Provide the (x, y) coordinate of the cell's center where the given text is located.  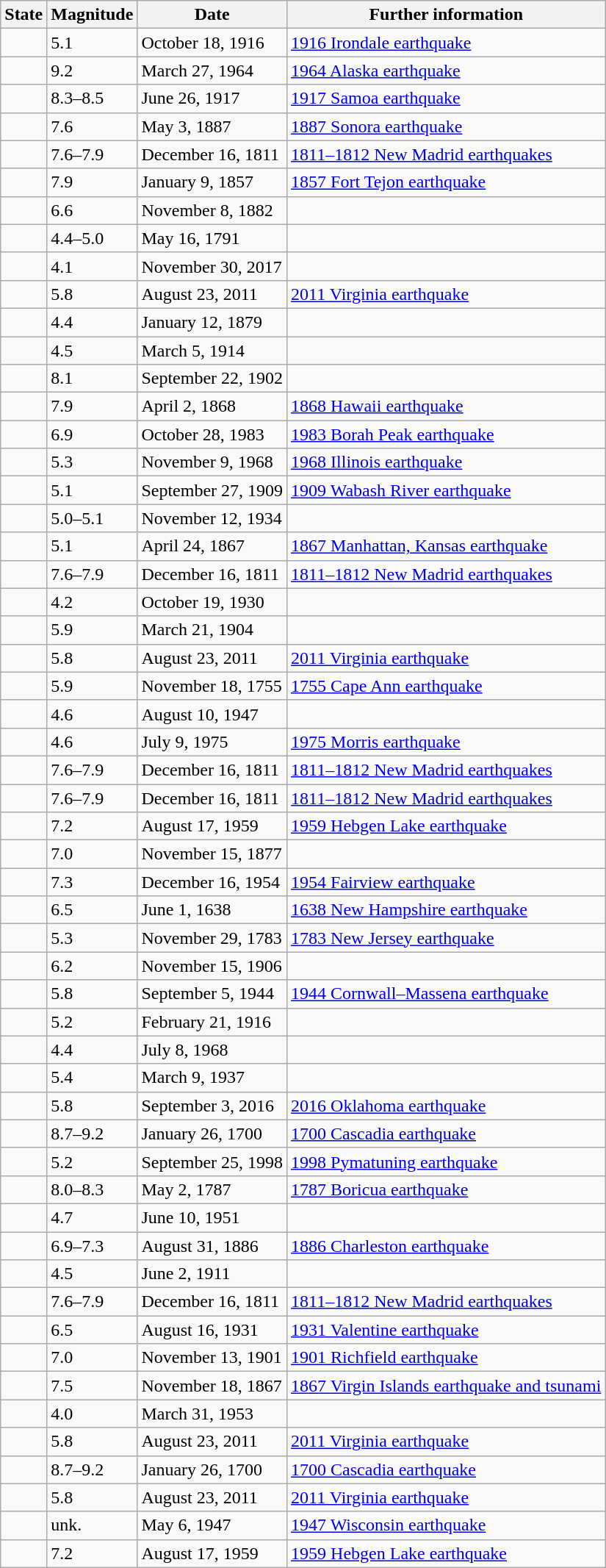
Further information (447, 15)
1916 Irondale earthquake (447, 43)
March 9, 1937 (212, 1078)
1755 Cape Ann earthquake (447, 686)
May 2, 1787 (212, 1189)
June 2, 1911 (212, 1274)
8.0–8.3 (93, 1189)
April 2, 1868 (212, 407)
October 28, 1983 (212, 434)
November 8, 1882 (212, 210)
June 10, 1951 (212, 1217)
October 19, 1930 (212, 602)
September 25, 1998 (212, 1161)
May 16, 1791 (212, 238)
1983 Borah Peak earthquake (447, 434)
Date (212, 15)
6.9 (93, 434)
March 27, 1964 (212, 71)
November 15, 1906 (212, 966)
1947 Wisconsin earthquake (447, 1525)
June 1, 1638 (212, 910)
1964 Alaska earthquake (447, 71)
6.9–7.3 (93, 1246)
1867 Manhattan, Kansas earthquake (447, 546)
Magnitude (93, 15)
1886 Charleston earthquake (447, 1246)
November 13, 1901 (212, 1358)
2016 Oklahoma earthquake (447, 1106)
9.2 (93, 71)
September 27, 1909 (212, 490)
8.3–8.5 (93, 99)
June 26, 1917 (212, 99)
1917 Samoa earthquake (447, 99)
8.1 (93, 379)
1887 Sonora earthquake (447, 126)
November 18, 1867 (212, 1386)
August 10, 1947 (212, 714)
September 3, 2016 (212, 1106)
1954 Fairview earthquake (447, 882)
1944 Cornwall–Massena earthquake (447, 994)
4.4–5.0 (93, 238)
November 12, 1934 (212, 518)
1968 Illinois earthquake (447, 462)
September 5, 1944 (212, 994)
September 22, 1902 (212, 379)
November 30, 2017 (212, 266)
1857 Fort Tejon earthquake (447, 182)
January 12, 1879 (212, 322)
December 16, 1954 (212, 882)
4.2 (93, 602)
May 6, 1947 (212, 1525)
1998 Pymatuning earthquake (447, 1161)
1868 Hawaii earthquake (447, 407)
7.5 (93, 1386)
November 15, 1877 (212, 854)
August 16, 1931 (212, 1330)
November 29, 1783 (212, 938)
October 18, 1916 (212, 43)
August 31, 1886 (212, 1246)
July 8, 1968 (212, 1050)
November 18, 1755 (212, 686)
1931 Valentine earthquake (447, 1330)
4.0 (93, 1414)
6.2 (93, 966)
1783 New Jersey earthquake (447, 938)
1787 Boricua earthquake (447, 1189)
January 9, 1857 (212, 182)
April 24, 1867 (212, 546)
July 9, 1975 (212, 742)
5.4 (93, 1078)
1901 Richfield earthquake (447, 1358)
February 21, 1916 (212, 1022)
March 5, 1914 (212, 351)
1975 Morris earthquake (447, 742)
4.7 (93, 1217)
May 3, 1887 (212, 126)
4.1 (93, 266)
1638 New Hampshire earthquake (447, 910)
March 31, 1953 (212, 1414)
March 21, 1904 (212, 630)
7.3 (93, 882)
6.6 (93, 210)
7.6 (93, 126)
5.0–5.1 (93, 518)
November 9, 1968 (212, 462)
1909 Wabash River earthquake (447, 490)
State (24, 15)
unk. (93, 1525)
1867 Virgin Islands earthquake and tsunami (447, 1386)
